Pinpoint the cell where the given text exists, returning its (X, Y) midpoint coordinate. 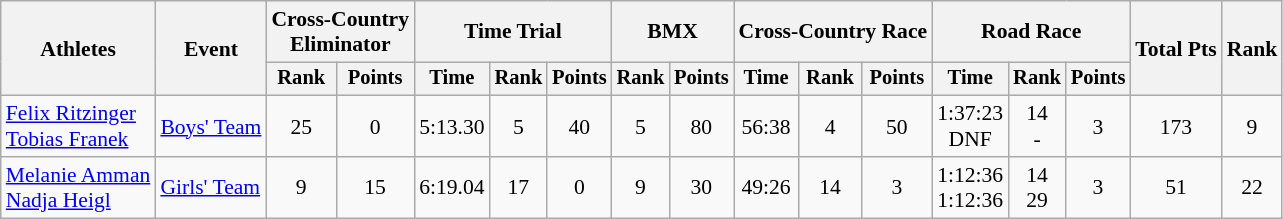
1:37:23DNF (970, 126)
80 (701, 126)
1:12:361:12:36 (970, 188)
56:38 (766, 126)
14 - (1037, 126)
40 (579, 126)
17 (519, 188)
173 (1176, 126)
6:19.04 (452, 188)
49:26 (766, 188)
Girls' Team (210, 188)
BMX (673, 32)
5:13.30 (452, 126)
Cross-Country Race (834, 32)
15 (375, 188)
Event (210, 48)
25 (301, 126)
1429 (1037, 188)
Total Pts (1176, 48)
14 (830, 188)
22 (1252, 188)
Time Trial (512, 32)
Road Race (1031, 32)
Felix RitzingerTobias Franek (78, 126)
Cross-CountryEliminator (340, 32)
4 (830, 126)
Melanie AmmanNadja Heigl (78, 188)
30 (701, 188)
Boys' Team (210, 126)
50 (898, 126)
Athletes (78, 48)
51 (1176, 188)
